Scan for the cell matching the given text and deliver its (X, Y) coordinate at center. 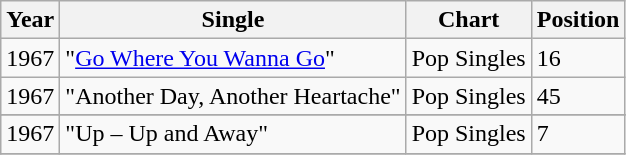
"Go Where You Wanna Go" (233, 58)
Position (578, 20)
Chart (468, 20)
Single (233, 20)
7 (578, 134)
45 (578, 96)
"Up – Up and Away" (233, 134)
16 (578, 58)
Year (30, 20)
"Another Day, Another Heartache" (233, 96)
